For the text-containing cell, return its midpoint in [x, y] coordinate format. 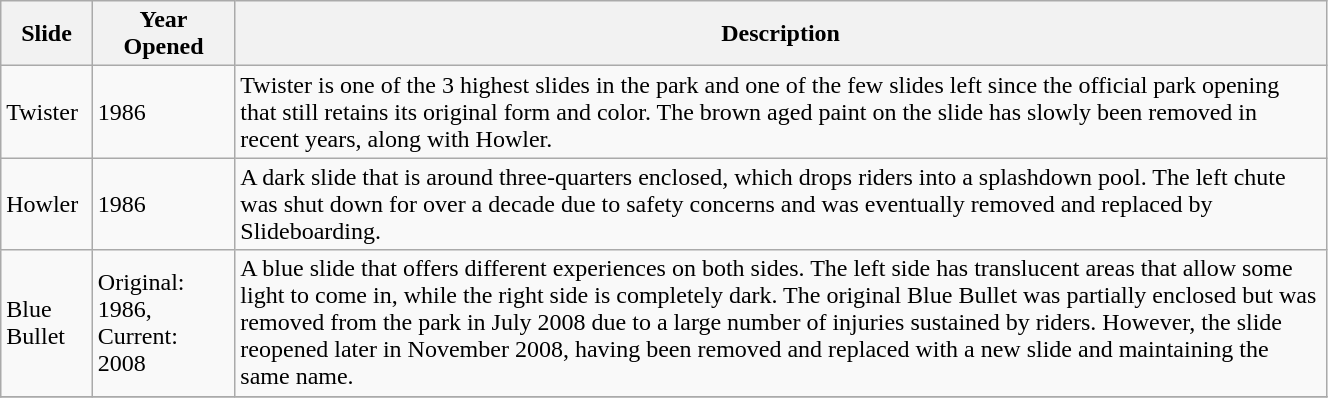
Howler [47, 204]
Year Opened [163, 34]
Description [781, 34]
Twister [47, 112]
Blue Bullet [47, 323]
Original: 1986, Current: 2008 [163, 323]
Slide [47, 34]
